Scan for the cell matching the given text and deliver its [X, Y] coordinate at center. 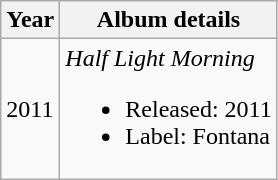
Album details [168, 20]
2011 [30, 109]
Half Light MorningReleased: 2011Label: Fontana [168, 109]
Year [30, 20]
